For the text-containing cell, return its midpoint in (x, y) coordinate format. 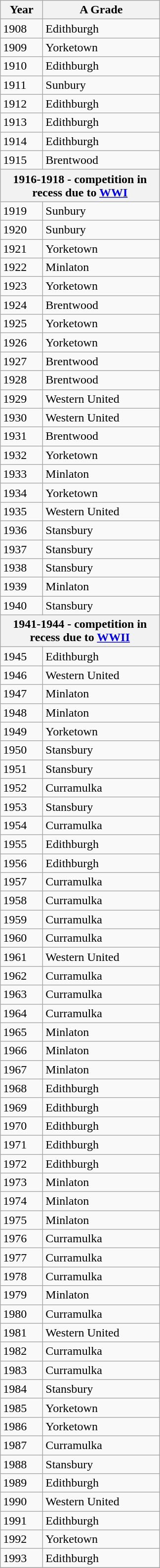
1916-1918 - competition in recess due to WWI (80, 186)
1945 (22, 656)
1976 (22, 1239)
1973 (22, 1183)
1908 (22, 29)
1926 (22, 343)
1965 (22, 1032)
1932 (22, 455)
1931 (22, 436)
1984 (22, 1389)
1992 (22, 1539)
1919 (22, 211)
1953 (22, 806)
1952 (22, 788)
1961 (22, 957)
1986 (22, 1426)
1950 (22, 750)
1956 (22, 863)
1946 (22, 675)
1990 (22, 1502)
1977 (22, 1258)
1909 (22, 47)
1915 (22, 160)
1969 (22, 1107)
1937 (22, 549)
1966 (22, 1051)
A Grade (101, 10)
1949 (22, 731)
1927 (22, 361)
1923 (22, 286)
1954 (22, 825)
1988 (22, 1464)
1968 (22, 1088)
1985 (22, 1408)
1989 (22, 1483)
1910 (22, 66)
1936 (22, 530)
1967 (22, 1070)
1957 (22, 882)
1913 (22, 122)
1941-1944 - competition in recess due to WWII (80, 631)
1921 (22, 248)
1925 (22, 324)
1974 (22, 1201)
1960 (22, 938)
1993 (22, 1558)
1955 (22, 844)
1951 (22, 769)
1971 (22, 1145)
Year (22, 10)
1935 (22, 511)
1947 (22, 694)
1911 (22, 85)
1962 (22, 976)
1938 (22, 568)
1924 (22, 305)
1991 (22, 1521)
1958 (22, 901)
1982 (22, 1351)
1930 (22, 418)
1928 (22, 380)
1979 (22, 1295)
1978 (22, 1276)
1912 (22, 104)
1929 (22, 399)
1940 (22, 606)
1963 (22, 994)
1933 (22, 474)
1983 (22, 1370)
1920 (22, 229)
1981 (22, 1333)
1987 (22, 1445)
1939 (22, 587)
1975 (22, 1220)
1972 (22, 1163)
1959 (22, 919)
1980 (22, 1314)
1922 (22, 268)
1970 (22, 1126)
1964 (22, 1013)
1914 (22, 141)
1948 (22, 713)
1934 (22, 493)
